Output the [x, y] coordinate of the center of the cell containing the given text.  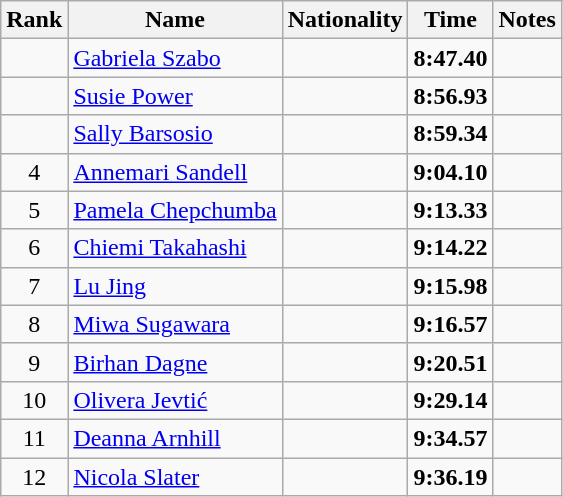
Chiemi Takahashi [175, 248]
9 [34, 362]
Notes [527, 20]
Sally Barsosio [175, 134]
9:13.33 [450, 210]
8:59.34 [450, 134]
8:47.40 [450, 58]
11 [34, 438]
12 [34, 477]
Nicola Slater [175, 477]
Time [450, 20]
Nationality [345, 20]
9:16.57 [450, 324]
Rank [34, 20]
9:20.51 [450, 362]
6 [34, 248]
Name [175, 20]
9:14.22 [450, 248]
4 [34, 172]
10 [34, 400]
Birhan Dagne [175, 362]
Olivera Jevtić [175, 400]
5 [34, 210]
8:56.93 [450, 96]
Susie Power [175, 96]
7 [34, 286]
9:04.10 [450, 172]
Gabriela Szabo [175, 58]
Annemari Sandell [175, 172]
9:15.98 [450, 286]
9:36.19 [450, 477]
8 [34, 324]
Pamela Chepchumba [175, 210]
9:34.57 [450, 438]
Deanna Arnhill [175, 438]
9:29.14 [450, 400]
Miwa Sugawara [175, 324]
Lu Jing [175, 286]
